Determine the [x, y] coordinate at the center of the cell enclosing the given text.  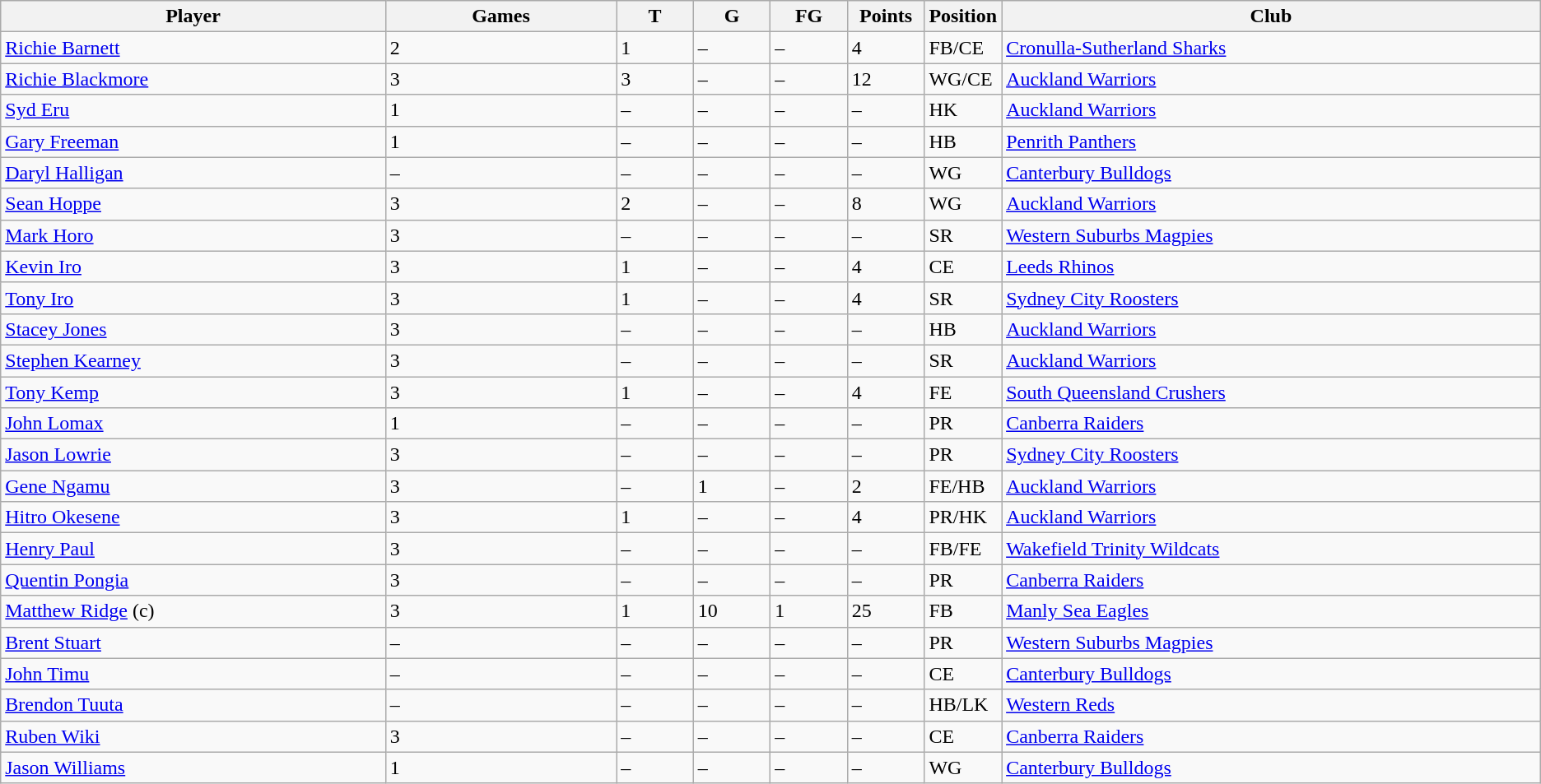
Manly Sea Eagles [1271, 611]
Daryl Halligan [193, 173]
12 [886, 79]
FB/CE [963, 48]
Sean Hoppe [193, 204]
Gary Freeman [193, 141]
Penrith Panthers [1271, 141]
Cronulla-Sutherland Sharks [1271, 48]
Jason Williams [193, 768]
FB [963, 611]
FG [809, 16]
Syd Eru [193, 110]
Club [1271, 16]
Wakefield Trinity Wildcats [1271, 549]
Mark Horo [193, 235]
Games [500, 16]
Matthew Ridge (c) [193, 611]
WG/CE [963, 79]
G [732, 16]
FE/HB [963, 486]
Brent Stuart [193, 643]
Brendon Tuuta [193, 705]
Hitro Okesene [193, 517]
Position [963, 16]
Quentin Pongia [193, 580]
Tony Kemp [193, 392]
Gene Ngamu [193, 486]
8 [886, 204]
South Queensland Crushers [1271, 392]
Tony Iro [193, 298]
John Timu [193, 674]
FB/FE [963, 549]
FE [963, 392]
Western Reds [1271, 705]
PR/HK [963, 517]
Leeds Rhinos [1271, 267]
25 [886, 611]
T [655, 16]
Henry Paul [193, 549]
Stacey Jones [193, 329]
HB/LK [963, 705]
Kevin Iro [193, 267]
Points [886, 16]
Jason Lowrie [193, 455]
Stephen Kearney [193, 360]
John Lomax [193, 424]
Ruben Wiki [193, 736]
10 [732, 611]
Richie Blackmore [193, 79]
Richie Barnett [193, 48]
HK [963, 110]
Player [193, 16]
